Provide the [x, y] coordinate of the cell's center where the given text is located.  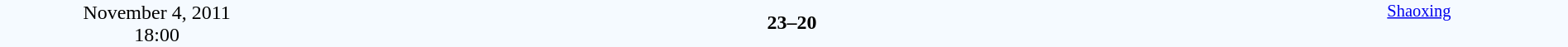
23–20 [791, 22]
Shaoxing [1419, 23]
November 4, 201118:00 [157, 23]
